Return (x, y) of the center of cell containing provided text 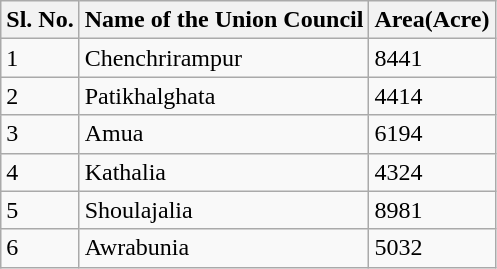
Amua (224, 134)
Name of the Union Council (224, 20)
Sl. No. (40, 20)
4414 (432, 96)
8981 (432, 210)
Shoulajalia (224, 210)
8441 (432, 58)
1 (40, 58)
6 (40, 248)
5032 (432, 248)
Awrabunia (224, 248)
Kathalia (224, 172)
4 (40, 172)
Chenchrirampur (224, 58)
5 (40, 210)
3 (40, 134)
Area(Acre) (432, 20)
2 (40, 96)
Patikhalghata (224, 96)
6194 (432, 134)
4324 (432, 172)
